Pinpoint the cell where the given text exists, returning its (x, y) midpoint coordinate. 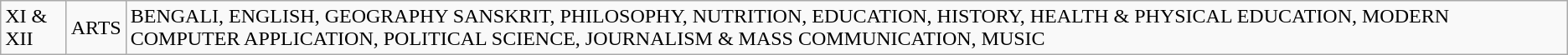
XI & XII (34, 28)
ARTS (95, 28)
